Locate the cell with the specified text and output its [X, Y] center coordinate. 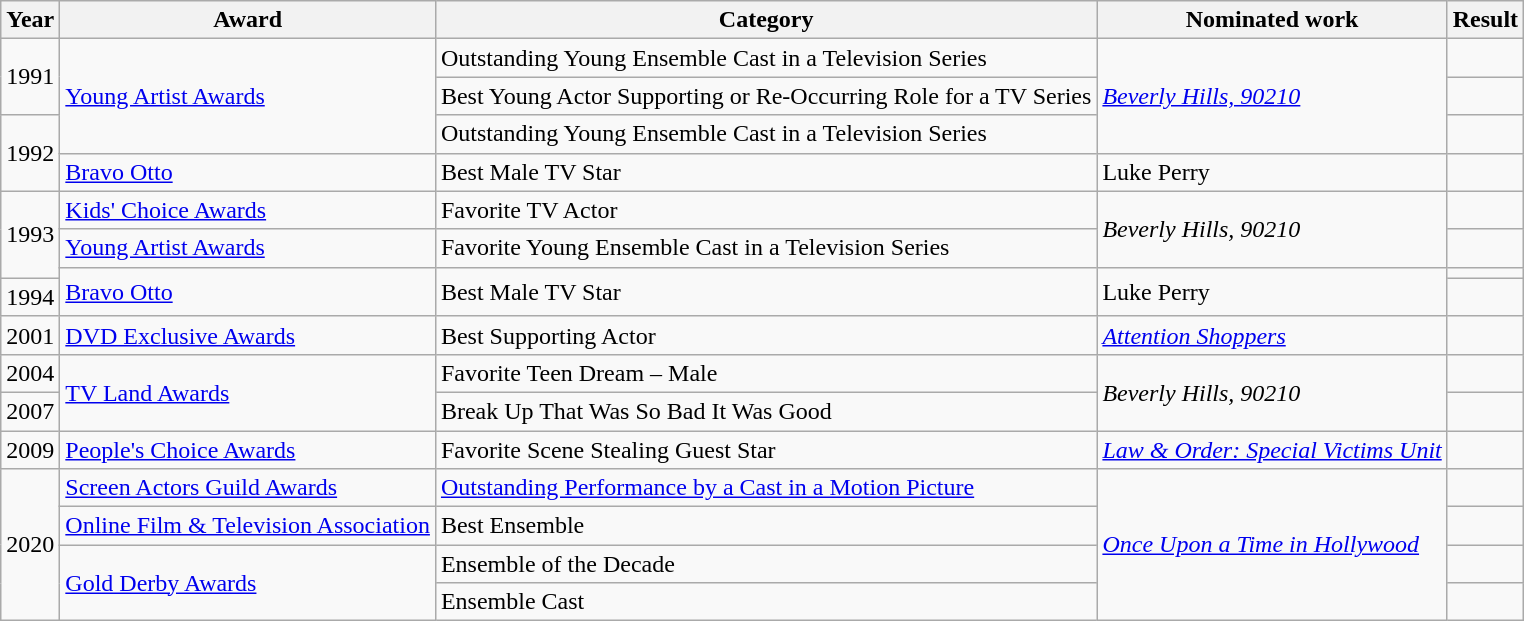
Screen Actors Guild Awards [248, 488]
Category [766, 20]
2007 [30, 411]
Best Young Actor Supporting or Re-Occurring Role for a TV Series [766, 96]
TV Land Awards [248, 392]
Online Film & Television Association [248, 526]
1993 [30, 234]
1992 [30, 153]
People's Choice Awards [248, 449]
Best Ensemble [766, 526]
2009 [30, 449]
1994 [30, 297]
Award [248, 20]
Year [30, 20]
Attention Shoppers [1272, 335]
Nominated work [1272, 20]
Ensemble Cast [766, 602]
Outstanding Performance by a Cast in a Motion Picture [766, 488]
Ensemble of the Decade [766, 564]
Once Upon a Time in Hollywood [1272, 545]
2001 [30, 335]
Best Supporting Actor [766, 335]
1991 [30, 77]
DVD Exclusive Awards [248, 335]
2004 [30, 373]
Favorite Young Ensemble Cast in a Television Series [766, 248]
Gold Derby Awards [248, 583]
Kids' Choice Awards [248, 210]
2020 [30, 545]
Break Up That Was So Bad It Was Good [766, 411]
Favorite TV Actor [766, 210]
Result [1485, 20]
Favorite Scene Stealing Guest Star [766, 449]
Favorite Teen Dream – Male [766, 373]
Law & Order: Special Victims Unit [1272, 449]
